Detect which cell encompasses the target text, then output its (x, y) center coordinate. 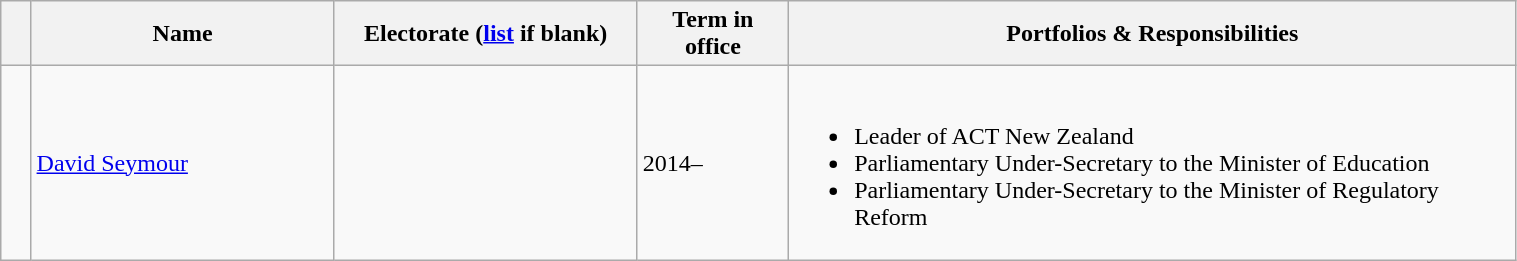
Electorate (list if blank) (486, 34)
Portfolios & Responsibilities (1152, 34)
2014– (713, 163)
Leader of ACT New ZealandParliamentary Under-Secretary to the Minister of EducationParliamentary Under-Secretary to the Minister of Regulatory Reform (1152, 163)
David Seymour (182, 163)
Term in office (713, 34)
Name (182, 34)
